Output the (X, Y) coordinate of the center of the cell containing the given text.  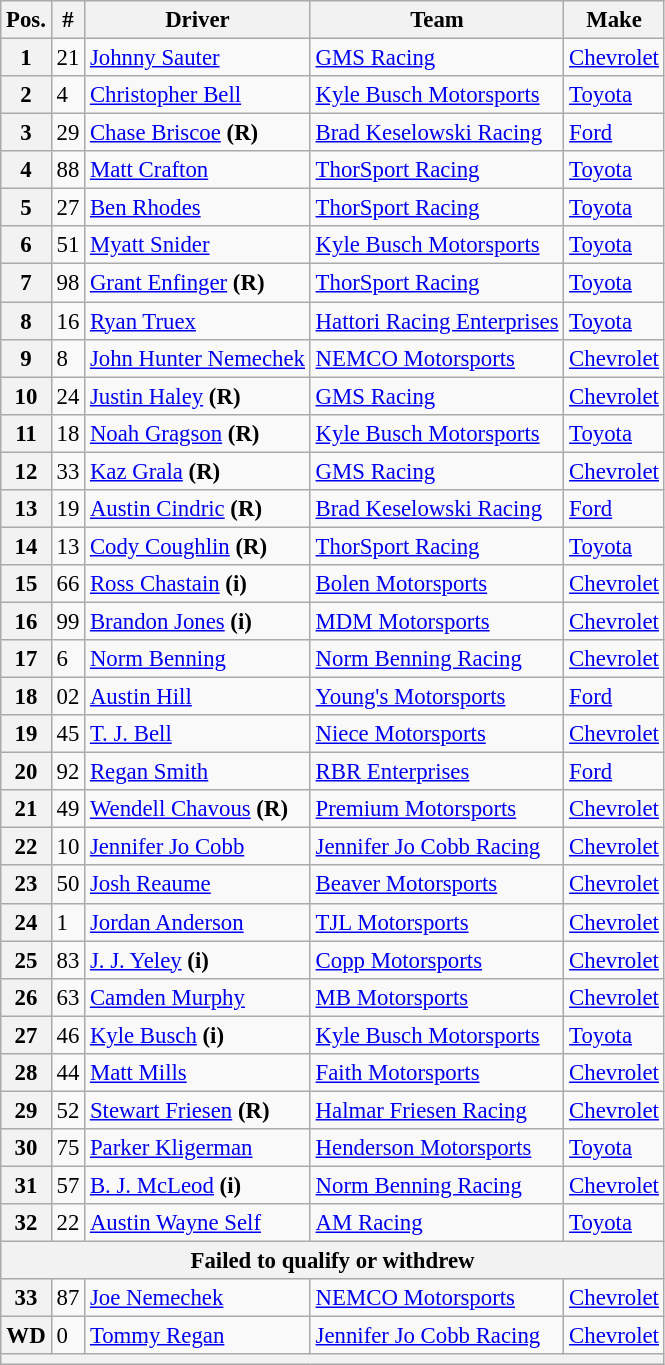
John Hunter Nemechek (198, 358)
75 (68, 1148)
99 (68, 621)
Matt Mills (198, 1073)
Brandon Jones (i) (198, 621)
Copp Motorsports (437, 960)
50 (68, 885)
Jennifer Jo Cobb (198, 847)
Make (614, 20)
MB Motorsports (437, 997)
Young's Motorsports (437, 697)
RBR Enterprises (437, 772)
44 (68, 1073)
Tommy Regan (198, 1336)
30 (26, 1148)
Faith Motorsports (437, 1073)
Bolen Motorsports (437, 584)
Grant Enfinger (R) (198, 283)
20 (26, 772)
25 (26, 960)
87 (68, 1298)
49 (68, 809)
WD (26, 1336)
7 (26, 283)
02 (68, 697)
98 (68, 283)
Matt Crafton (198, 170)
Wendell Chavous (R) (198, 809)
Josh Reaume (198, 885)
28 (26, 1073)
Johnny Sauter (198, 58)
45 (68, 734)
Pos. (26, 20)
Myatt Snider (198, 245)
66 (68, 584)
5 (26, 208)
Beaver Motorsports (437, 885)
Driver (198, 20)
# (68, 20)
Noah Gragson (R) (198, 433)
Ryan Truex (198, 321)
Failed to qualify or withdrew (332, 1261)
32 (26, 1223)
52 (68, 1110)
2 (26, 95)
46 (68, 1035)
Christopher Bell (198, 95)
Halmar Friesen Racing (437, 1110)
Kyle Busch (i) (198, 1035)
Austin Cindric (R) (198, 509)
Henderson Motorsports (437, 1148)
Justin Haley (R) (198, 396)
88 (68, 170)
Regan Smith (198, 772)
J. J. Yeley (i) (198, 960)
57 (68, 1185)
9 (26, 358)
TJL Motorsports (437, 922)
Norm Benning (198, 659)
23 (26, 885)
Ross Chastain (i) (198, 584)
14 (26, 546)
Hattori Racing Enterprises (437, 321)
Premium Motorsports (437, 809)
B. J. McLeod (i) (198, 1185)
51 (68, 245)
Austin Hill (198, 697)
3 (26, 133)
0 (68, 1336)
Camden Murphy (198, 997)
Team (437, 20)
12 (26, 471)
63 (68, 997)
11 (26, 433)
92 (68, 772)
83 (68, 960)
Jordan Anderson (198, 922)
26 (26, 997)
15 (26, 584)
Joe Nemechek (198, 1298)
AM Racing (437, 1223)
Ben Rhodes (198, 208)
T. J. Bell (198, 734)
Austin Wayne Self (198, 1223)
Parker Kligerman (198, 1148)
31 (26, 1185)
MDM Motorsports (437, 621)
Chase Briscoe (R) (198, 133)
Niece Motorsports (437, 734)
Cody Coughlin (R) (198, 546)
17 (26, 659)
Stewart Friesen (R) (198, 1110)
Kaz Grala (R) (198, 471)
